For the text-containing cell, return its midpoint in [x, y] coordinate format. 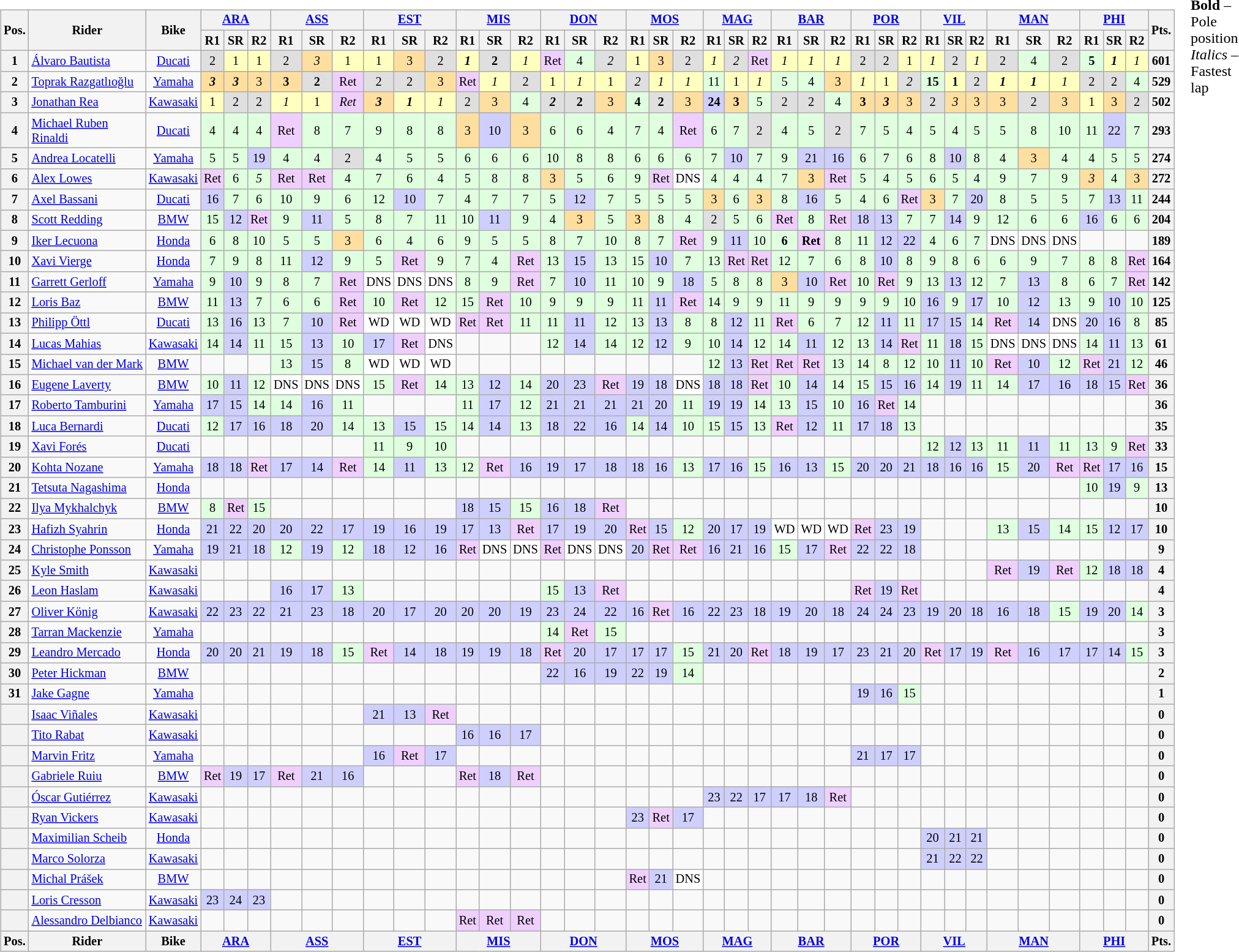
Michal Prášek [87, 880]
164 [1161, 261]
35 [1161, 426]
46 [1161, 364]
Luca Bernardi [87, 426]
Tarran Mackenzie [87, 632]
Kohta Nozane [87, 467]
Toprak Razgatlıoğlu [87, 82]
Óscar Gutiérrez [87, 797]
Alessandro Delbianco [87, 921]
85 [1161, 323]
Leon Haslam [87, 591]
Ilya Mykhalchyk [87, 509]
Loris Cresson [87, 900]
30 [15, 673]
Maximilian Scheib [87, 838]
Peter Hickman [87, 673]
29 [15, 653]
Isaac Viñales [87, 714]
204 [1161, 220]
26 [15, 591]
Axel Bassani [87, 200]
33 [1161, 447]
Garrett Gerloff [87, 282]
Roberto Tamburini [87, 405]
601 [1161, 61]
529 [1161, 82]
25 [15, 571]
502 [1161, 102]
Leandro Mercado [87, 653]
293 [1161, 130]
31 [15, 694]
Michael Ruben Rinaldi [87, 130]
Xavi Vierge [87, 261]
Jake Gagne [87, 694]
28 [15, 632]
61 [1161, 343]
Tito Rabat [87, 735]
Kyle Smith [87, 571]
142 [1161, 282]
125 [1161, 302]
Oliver König [87, 612]
Tetsuta Nagashima [87, 488]
Ryan Vickers [87, 818]
Scott Redding [87, 220]
Marco Solorza [87, 859]
Jonathan Rea [87, 102]
272 [1161, 179]
Xavi Forés [87, 447]
Álvaro Bautista [87, 61]
Andrea Locatelli [87, 159]
Philipp Öttl [87, 323]
Loris Baz [87, 302]
Lucas Mahias [87, 343]
Eugene Laverty [87, 385]
244 [1161, 200]
274 [1161, 159]
Michael van der Mark [87, 364]
Gabriele Ruiu [87, 776]
Iker Lecuona [87, 241]
189 [1161, 241]
Christophe Ponsson [87, 550]
27 [15, 612]
Alex Lowes [87, 179]
Hafizh Syahrin [87, 529]
Marvin Fritz [87, 756]
